Search for the cell housing the specified text and yield its (x, y) center coordinate. 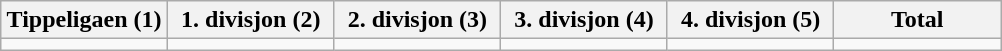
Tippeligaen (1) (84, 20)
2. divisjon (3) (418, 20)
Total (918, 20)
3. divisjon (4) (584, 20)
1. divisjon (2) (250, 20)
4. divisjon (5) (750, 20)
